Return (X, Y) of the center of cell containing provided text 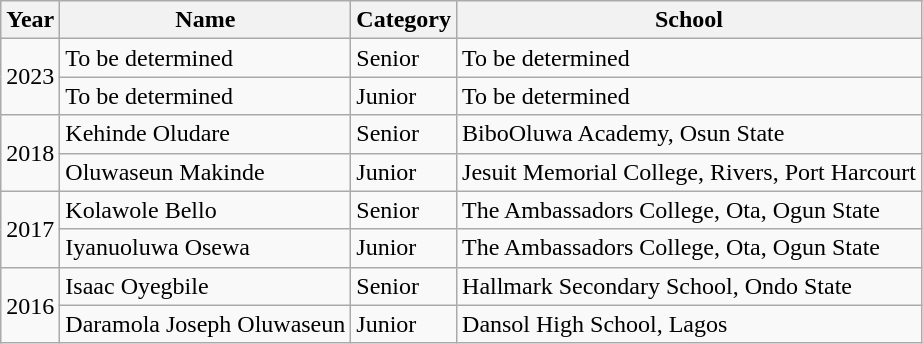
Hallmark Secondary School, Ondo State (690, 286)
Name (206, 20)
2017 (30, 229)
BiboOluwa Academy, Osun State (690, 134)
2023 (30, 77)
School (690, 20)
Year (30, 20)
2018 (30, 153)
Kehinde Oludare (206, 134)
Kolawole Bello (206, 210)
Isaac Oyegbile (206, 286)
Oluwaseun Makinde (206, 172)
2016 (30, 305)
Iyanuoluwa Osewa (206, 248)
Daramola Joseph Oluwaseun (206, 324)
Category (404, 20)
Dansol High School, Lagos (690, 324)
Jesuit Memorial College, Rivers, Port Harcourt (690, 172)
